Detect which cell encompasses the target text, then output its [X, Y] center coordinate. 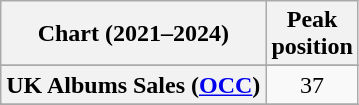
37 [312, 85]
UK Albums Sales (OCC) [134, 85]
Peakposition [312, 34]
Chart (2021–2024) [134, 34]
